Pinpoint the cell where the given text exists, returning its (x, y) midpoint coordinate. 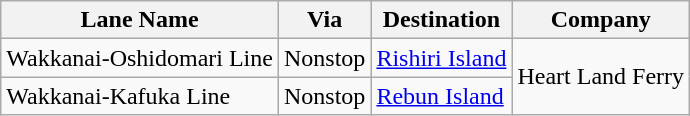
Via (324, 20)
Wakkanai-Kafuka Line (140, 96)
Lane Name (140, 20)
Destination (442, 20)
Rebun Island (442, 96)
Heart Land Ferry (601, 77)
Rishiri Island (442, 58)
Wakkanai-Oshidomari Line (140, 58)
Company (601, 20)
